Pinpoint the cell where the given text exists, returning its (X, Y) midpoint coordinate. 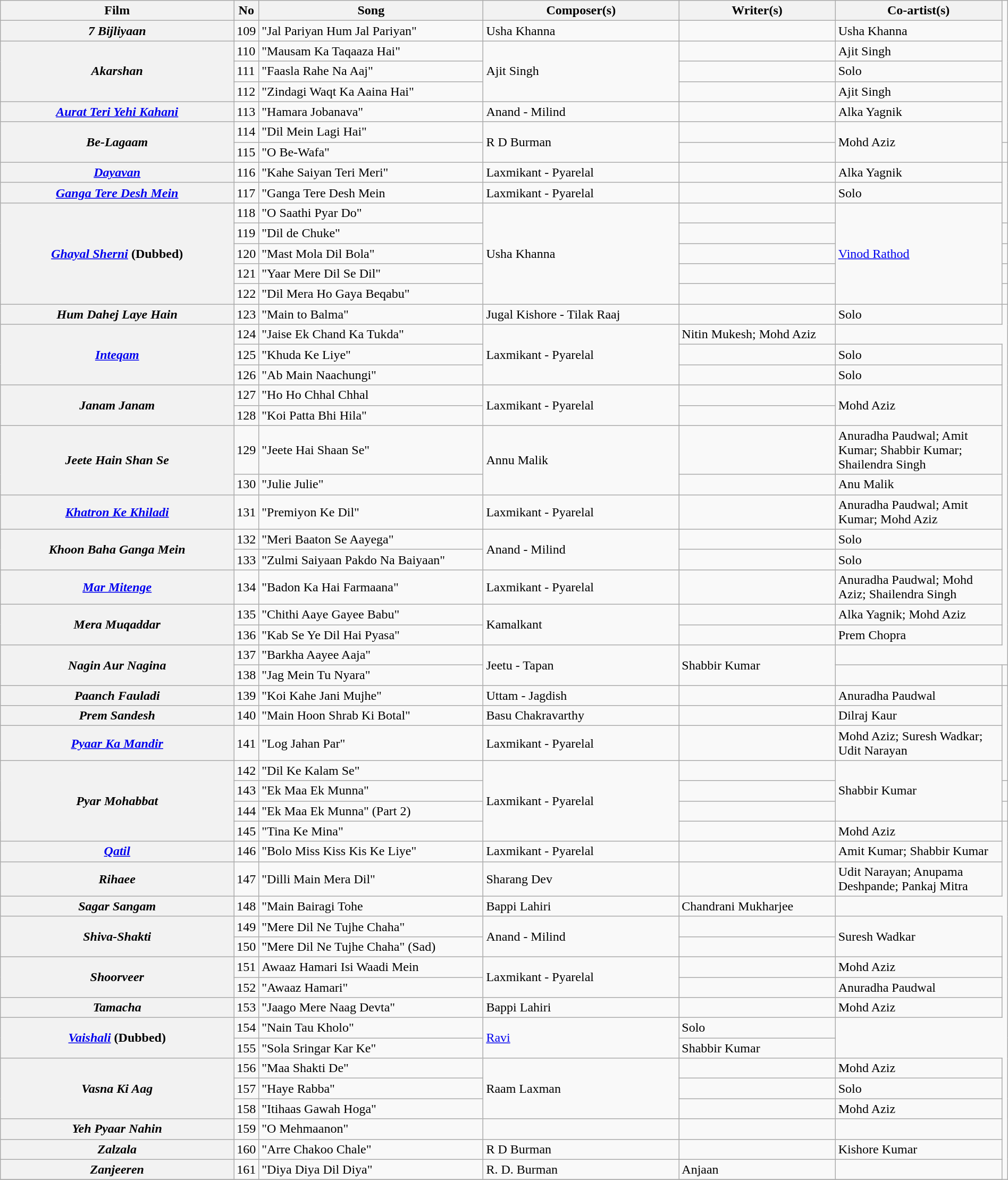
"Main to Balma" (371, 314)
125 (247, 355)
Shiva-Shakti (117, 936)
Anu Malik (919, 484)
Awaaz Hamari Isi Waadi Mein (371, 967)
"Julie Julie" (371, 484)
Tamacha (117, 1008)
Uttam - Jagdish (581, 696)
Vaishali (Dubbed) (117, 1038)
"Jeete Hai Shaan Se" (371, 450)
140 (247, 716)
"Kab Se Ye Dil Hai Pyasa" (371, 634)
Akarshan (117, 71)
139 (247, 696)
127 (247, 395)
146 (247, 851)
Udit Narayan; Anupama Deshpande; Pankaj Mitra (919, 878)
Nitin Mukesh; Mohd Aziz (757, 334)
No (247, 11)
Amit Kumar; Shabbir Kumar (919, 851)
137 (247, 655)
"Kahe Saiyan Teri Meri" (371, 172)
"Itihaas Gawah Hoga" (371, 1109)
"Dil de Chuke" (371, 233)
156 (247, 1068)
Paanch Fauladi (117, 696)
"Jaago Mere Naag Devta" (371, 1008)
128 (247, 415)
143 (247, 791)
"O Be-Wafa" (371, 152)
"Sola Sringar Kar Ke" (371, 1048)
Nagin Aur Nagina (117, 665)
Rihaee (117, 878)
Aurat Teri Yehi Kahani (117, 112)
"Mast Mola Dil Bola" (371, 254)
Alka Yagnik; Mohd Aziz (919, 614)
"Dil Mein Lagi Hai" (371, 132)
Zalzala (117, 1149)
Dayavan (117, 172)
119 (247, 233)
Basu Chakravarthy (581, 716)
"Main Hoon Shrab Ki Botal" (371, 716)
"Ek Maa Ek Munna" (Part 2) (371, 811)
"Khuda Ke Liye" (371, 355)
122 (247, 294)
Kamalkant (581, 624)
161 (247, 1169)
Ganga Tere Desh Mein (117, 193)
123 (247, 314)
Janam Janam (117, 405)
144 (247, 811)
"O Mehmaanon" (371, 1129)
Be-Lagaam (117, 142)
"Ho Ho Chhal Chhal (371, 395)
Prem Chopra (919, 634)
"Dilli Main Mera Dil" (371, 878)
132 (247, 539)
118 (247, 213)
Suresh Wadkar (919, 936)
Ghayal Sherni (Dubbed) (117, 253)
"Main Bairagi Tohe (371, 906)
124 (247, 334)
"Ab Main Naachungi" (371, 375)
134 (247, 587)
Chandrani Mukharjee (757, 906)
Anuradha Paudwal; Amit Kumar; Mohd Aziz (919, 512)
Sagar Sangam (117, 906)
"Koi Kahe Jani Mujhe" (371, 696)
"Diya Diya Dil Diya" (371, 1169)
"Mausam Ka Taqaaza Hai" (371, 51)
138 (247, 675)
Kishore Kumar (919, 1149)
Vasna Ki Aag (117, 1089)
142 (247, 771)
"Dil Mera Ho Gaya Beqabu" (371, 294)
112 (247, 91)
"Tina Ke Mina" (371, 831)
Pyar Mohabbat (117, 801)
157 (247, 1089)
113 (247, 112)
Co-artist(s) (919, 11)
Mera Muqaddar (117, 624)
145 (247, 831)
"Meri Baaton Se Aayega" (371, 539)
135 (247, 614)
Sharang Dev (581, 878)
120 (247, 254)
155 (247, 1048)
"Maa Shakti De" (371, 1068)
Song (371, 11)
"Jal Pariyan Hum Jal Pariyan" (371, 31)
150 (247, 947)
Composer(s) (581, 11)
Anuradha Paudwal; Mohd Aziz; Shailendra Singh (919, 587)
Yeh Pyaar Nahin (117, 1129)
Writer(s) (757, 11)
Hum Dahej Laye Hain (117, 314)
"Arre Chakoo Chale" (371, 1149)
158 (247, 1109)
"Jaise Ek Chand Ka Tukda" (371, 334)
Zanjeeren (117, 1169)
"Chithi Aaye Gayee Babu" (371, 614)
"Badon Ka Hai Farmaana" (371, 587)
Inteqam (117, 355)
Raam Laxman (581, 1089)
Jugal Kishore - Tilak Raaj (581, 314)
Annu Malik (581, 460)
Khatron Ke Khiladi (117, 512)
133 (247, 559)
126 (247, 375)
"Koi Patta Bhi Hila" (371, 415)
129 (247, 450)
110 (247, 51)
121 (247, 274)
Film (117, 11)
116 (247, 172)
153 (247, 1008)
Ravi (581, 1038)
7 Bijliyaan (117, 31)
"Mere Dil Ne Tujhe Chaha" (371, 926)
152 (247, 987)
Dilraj Kaur (919, 716)
"Ek Maa Ek Munna" (371, 791)
114 (247, 132)
"Nain Tau Kholo" (371, 1028)
"Log Jahan Par" (371, 743)
141 (247, 743)
Qatil (117, 851)
Jeetu - Tapan (581, 665)
"Mere Dil Ne Tujhe Chaha" (Sad) (371, 947)
148 (247, 906)
149 (247, 926)
"Zindagi Waqt Ka Aaina Hai" (371, 91)
"Haye Rabba" (371, 1089)
131 (247, 512)
"Dil Ke Kalam Se" (371, 771)
136 (247, 634)
Shoorveer (117, 977)
154 (247, 1028)
"Barkha Aayee Aaja" (371, 655)
Vinod Rathod (919, 253)
"Hamara Jobanava" (371, 112)
"Faasla Rahe Na Aaj" (371, 71)
"Bolo Miss Kiss Kis Ke Liye" (371, 851)
115 (247, 152)
109 (247, 31)
130 (247, 484)
"Ganga Tere Desh Mein (371, 193)
"O Saathi Pyar Do" (371, 213)
"Premiyon Ke Dil" (371, 512)
Anuradha Paudwal; Amit Kumar; Shabbir Kumar; Shailendra Singh (919, 450)
111 (247, 71)
Mohd Aziz; Suresh Wadkar; Udit Narayan (919, 743)
"Zulmi Saiyaan Pakdo Na Baiyaan" (371, 559)
Jeete Hain Shan Se (117, 460)
160 (247, 1149)
"Yaar Mere Dil Se Dil" (371, 274)
Mar Mitenge (117, 587)
Pyaar Ka Mandir (117, 743)
147 (247, 878)
R. D. Burman (581, 1169)
"Awaaz Hamari" (371, 987)
"Jag Mein Tu Nyara" (371, 675)
Anjaan (757, 1169)
117 (247, 193)
151 (247, 967)
Khoon Baha Ganga Mein (117, 549)
159 (247, 1129)
Prem Sandesh (117, 716)
